Locate the cell with the specified text and output its (X, Y) center coordinate. 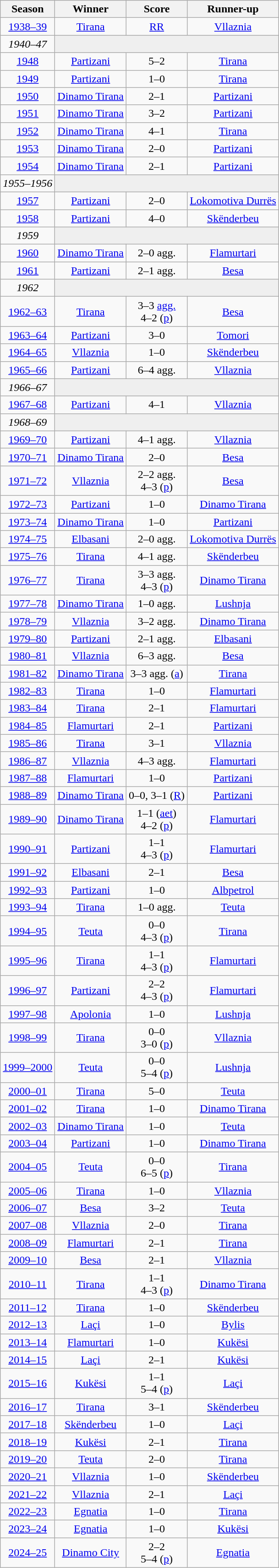
6–3 agg. (157, 656)
2010–11 (27, 1284)
1962 (27, 288)
1971–72 (27, 481)
1988–89 (27, 795)
1–1 (aet)4–2 (p) (157, 819)
1951 (27, 114)
1960 (27, 253)
1977–78 (27, 604)
1952 (27, 131)
3–3 agg. (a) (157, 673)
1953 (27, 148)
Runner-up (233, 9)
Apolonia (91, 1014)
4–3 agg. (157, 760)
1997–98 (27, 1014)
1978–79 (27, 621)
2008–09 (27, 1243)
2004–05 (27, 1167)
RR (157, 27)
1957 (27, 201)
1950 (27, 96)
1958 (27, 218)
2000–01 (27, 1091)
Albpetrol (233, 890)
2006–07 (27, 1208)
2003–04 (27, 1143)
2011–12 (27, 1308)
Bylis (233, 1325)
0–0 4–3 (p) (157, 931)
3–3 agg.4–3 (p) (157, 581)
1967–68 (27, 405)
3–2 agg. (157, 621)
1949 (27, 79)
2–2 4–3 (p) (157, 991)
1974–75 (27, 539)
0–0, 3–1 (R) (157, 795)
2–2 agg.4–3 (p) (157, 481)
2022–23 (27, 1512)
1–1 5–4 (p) (157, 1384)
2005–06 (27, 1191)
2001–02 (27, 1108)
2020–21 (27, 1476)
2014–15 (27, 1360)
1996–97 (27, 991)
1968–69 (27, 422)
1986–87 (27, 760)
4–0 (157, 218)
1940–47 (27, 44)
2019–20 (27, 1459)
1973–74 (27, 521)
5–0 (157, 1091)
2007–08 (27, 1226)
1980–81 (27, 656)
Season (27, 9)
0–0 3–0 (p) (157, 1037)
0–0 5–4 (p) (157, 1068)
3–3 agg.4–2 (p) (157, 311)
1994–95 (27, 931)
0–0 6–5 (p) (157, 1167)
1966–67 (27, 387)
1992–93 (27, 890)
1959 (27, 236)
2016–17 (27, 1407)
1964–65 (27, 353)
1979–80 (27, 639)
2018–19 (27, 1442)
1984–85 (27, 726)
1970–71 (27, 457)
1993–94 (27, 907)
1963–64 (27, 335)
2015–16 (27, 1384)
Winner (91, 9)
1975–76 (27, 557)
1981–82 (27, 673)
1985–86 (27, 743)
2012–13 (27, 1325)
6–4 agg. (157, 370)
1998–99 (27, 1037)
1990–91 (27, 849)
1982–83 (27, 691)
1948 (27, 61)
1987–88 (27, 778)
1969–70 (27, 439)
1983–84 (27, 708)
1995–96 (27, 960)
1989–90 (27, 819)
1954 (27, 166)
1976–77 (27, 581)
2017–18 (27, 1424)
2009–10 (27, 1260)
5–2 (157, 61)
2021–22 (27, 1494)
3–0 (157, 335)
2013–14 (27, 1342)
2–2 5–4 (p) (157, 1553)
2024–25 (27, 1553)
1962–63 (27, 311)
1999–2000 (27, 1068)
2023–24 (27, 1529)
1991–92 (27, 873)
1938–39 (27, 27)
Score (157, 9)
1955–1956 (27, 183)
Dinamo City (91, 1553)
1965–66 (27, 370)
1972–73 (27, 504)
1961 (27, 271)
2002–03 (27, 1126)
Tomori (233, 335)
